From the cell containing the given text, extract its center point as (x, y) coordinate. 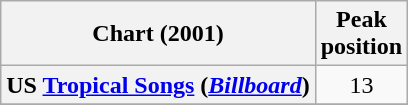
13 (361, 85)
Chart (2001) (158, 34)
US Tropical Songs (Billboard) (158, 85)
Peakposition (361, 34)
